Provide the (x, y) coordinate of the cell's center where the given text is located.  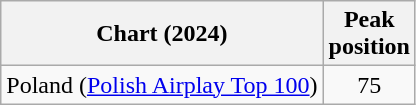
Chart (2024) (162, 34)
75 (369, 85)
Poland (Polish Airplay Top 100) (162, 85)
Peakposition (369, 34)
